Search for the cell housing the specified text and yield its (x, y) center coordinate. 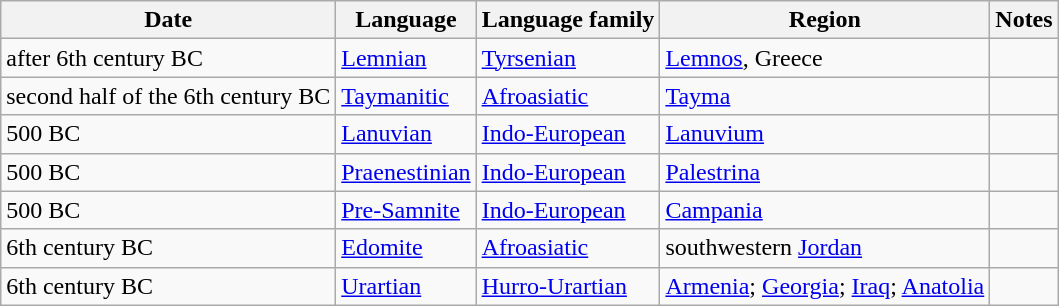
Urartian (406, 286)
Lemnian (406, 58)
Palestrina (825, 172)
Hurro-Urartian (568, 286)
Language (406, 20)
Praenestinian (406, 172)
second half of the 6th century BC (168, 96)
Date (168, 20)
Campania (825, 210)
southwestern Jordan (825, 248)
Lanuvian (406, 134)
Language family (568, 20)
Tyrsenian (568, 58)
after 6th century BC (168, 58)
Edomite (406, 248)
Lemnos, Greece (825, 58)
Pre-Samnite (406, 210)
Lanuvium (825, 134)
Tayma (825, 96)
Notes (1024, 20)
Region (825, 20)
Taymanitic (406, 96)
Armenia; Georgia; Iraq; Anatolia (825, 286)
